Identify which cell holds the provided text, then report its (x, y) central coordinate. 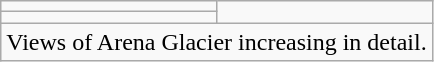
Views of Arena Glacier increasing in detail. (216, 42)
